Locate the cell with the specified text and output its [X, Y] center coordinate. 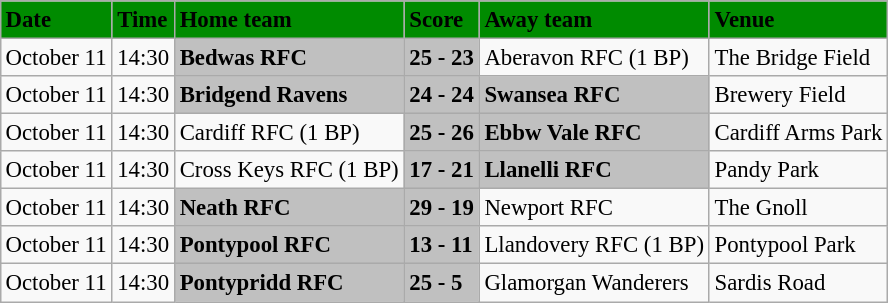
24 - 24 [442, 95]
Pontypridd RFC [289, 283]
Cross Keys RFC (1 BP) [289, 170]
Away team [594, 20]
Cardiff RFC (1 BP) [289, 133]
Aberavon RFC (1 BP) [594, 57]
Ebbw Vale RFC [594, 133]
Bedwas RFC [289, 57]
Neath RFC [289, 208]
Bridgend Ravens [289, 95]
Cardiff Arms Park [798, 133]
Pontypool Park [798, 245]
Llanelli RFC [594, 170]
Score [442, 20]
29 - 19 [442, 208]
Date [56, 20]
The Gnoll [798, 208]
25 - 26 [442, 133]
13 - 11 [442, 245]
25 - 23 [442, 57]
Pontypool RFC [289, 245]
Sardis Road [798, 283]
Llandovery RFC (1 BP) [594, 245]
Glamorgan Wanderers [594, 283]
Brewery Field [798, 95]
The Bridge Field [798, 57]
17 - 21 [442, 170]
25 - 5 [442, 283]
Venue [798, 20]
Newport RFC [594, 208]
Swansea RFC [594, 95]
Time [144, 20]
Home team [289, 20]
Pandy Park [798, 170]
